Output the (X, Y) coordinate of the center of the cell containing the given text.  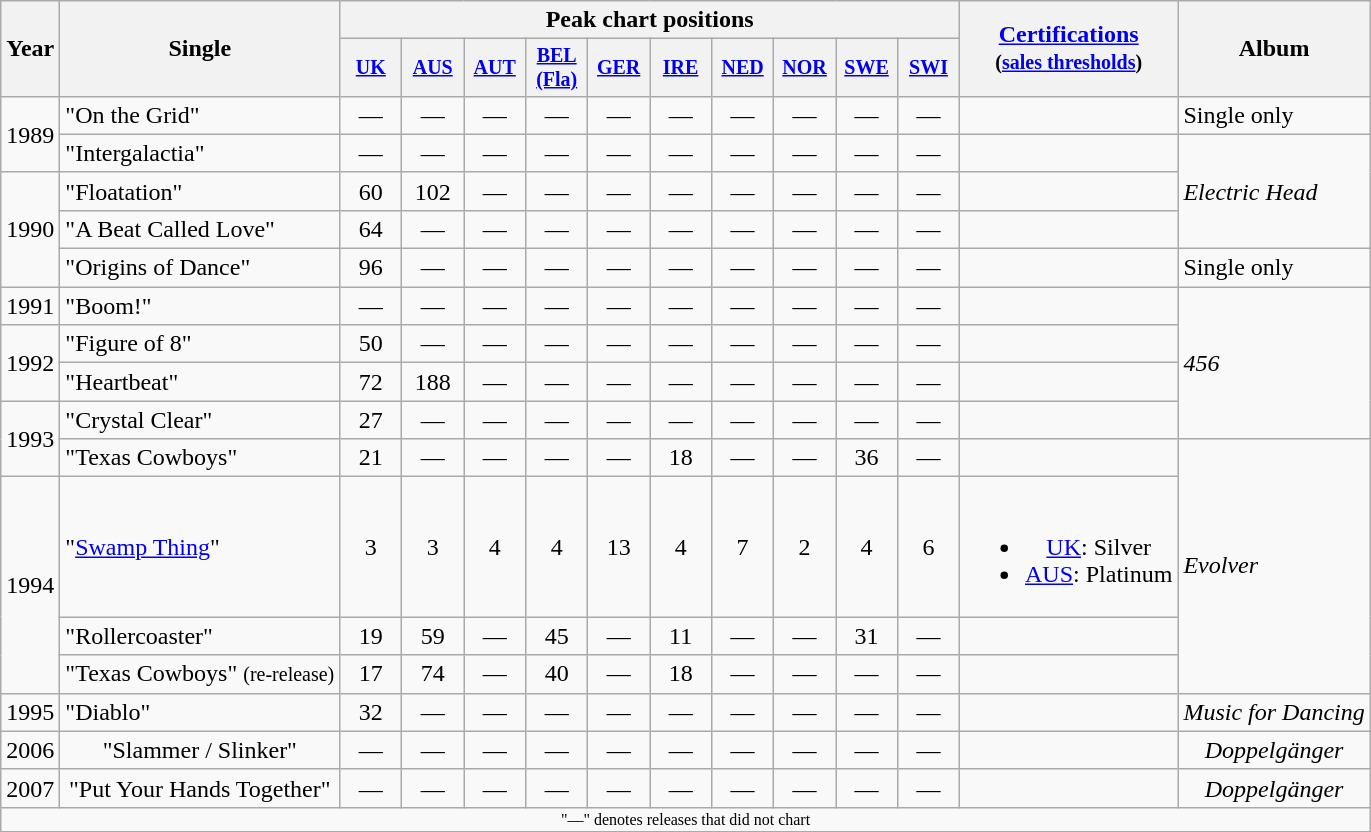
19 (371, 636)
Album (1274, 49)
40 (557, 674)
Evolver (1274, 566)
"On the Grid" (200, 115)
UK: SilverAUS: Platinum (1068, 547)
"Heartbeat" (200, 382)
27 (371, 420)
UK (371, 68)
2007 (30, 788)
32 (371, 712)
"Texas Cowboys" (200, 458)
AUT (495, 68)
17 (371, 674)
"Floatation" (200, 191)
21 (371, 458)
102 (433, 191)
Peak chart positions (650, 20)
Year (30, 49)
"Crystal Clear" (200, 420)
"Boom!" (200, 306)
Certifications(sales thresholds) (1068, 49)
Single (200, 49)
"Origins of Dance" (200, 268)
7 (743, 547)
2 (805, 547)
"Figure of 8" (200, 344)
1991 (30, 306)
1990 (30, 229)
1993 (30, 439)
"—" denotes releases that did not chart (686, 819)
31 (867, 636)
59 (433, 636)
Music for Dancing (1274, 712)
36 (867, 458)
SWE (867, 68)
"Intergalactia" (200, 153)
74 (433, 674)
1989 (30, 134)
1992 (30, 363)
SWI (929, 68)
456 (1274, 363)
64 (371, 229)
"Rollercoaster" (200, 636)
50 (371, 344)
"Put Your Hands Together" (200, 788)
72 (371, 382)
"A Beat Called Love" (200, 229)
AUS (433, 68)
45 (557, 636)
96 (371, 268)
"Diablo" (200, 712)
11 (681, 636)
"Texas Cowboys" (re-release) (200, 674)
60 (371, 191)
BEL(Fla) (557, 68)
6 (929, 547)
1994 (30, 585)
2006 (30, 750)
"Swamp Thing" (200, 547)
188 (433, 382)
1995 (30, 712)
13 (619, 547)
"Slammer / Slinker" (200, 750)
GER (619, 68)
NED (743, 68)
IRE (681, 68)
NOR (805, 68)
Electric Head (1274, 191)
